Provide the (x, y) coordinate of the cell's center where the given text is located.  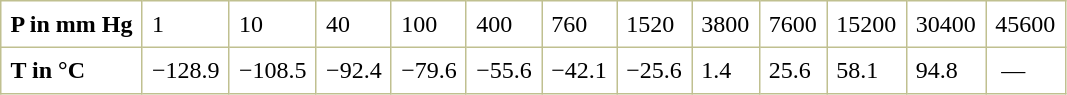
−25.6 (654, 70)
58.1 (867, 70)
1.4 (726, 70)
−79.6 (428, 70)
−108.5 (272, 70)
P in mm Hg (72, 24)
760 (580, 24)
15200 (867, 24)
−92.4 (354, 70)
45600 (1026, 24)
−128.9 (186, 70)
10 (272, 24)
1520 (654, 24)
25.6 (793, 70)
3800 (726, 24)
400 (504, 24)
T in °C (72, 70)
−55.6 (504, 70)
7600 (793, 24)
40 (354, 24)
— (1026, 70)
−42.1 (580, 70)
30400 (946, 24)
100 (428, 24)
94.8 (946, 70)
1 (186, 24)
